Return the (x, y) coordinate for the center point of the cell that contains the specified text.  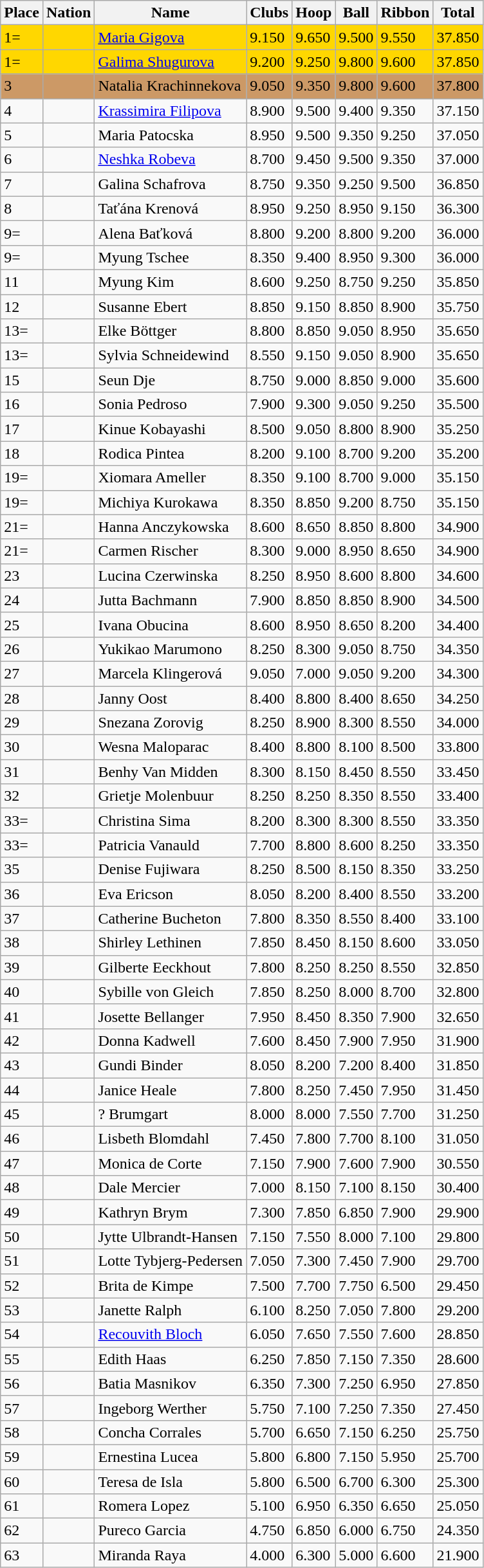
24.350 (458, 1531)
Pureco Garcia (171, 1531)
7.200 (357, 1065)
Carmen Rischer (171, 551)
5 (22, 135)
52 (22, 1286)
Eva Ericson (171, 894)
Name (171, 13)
31.900 (458, 1041)
Grietje Molenbuur (171, 796)
34.300 (458, 673)
21.900 (458, 1555)
Alena Baťková (171, 233)
38 (22, 943)
40 (22, 992)
12 (22, 307)
Ball (357, 13)
Shirley Lethinen (171, 943)
7.650 (314, 1335)
33.400 (458, 796)
34.400 (458, 624)
25.050 (458, 1506)
Snezana Zorovig (171, 723)
33.200 (458, 894)
Ernestina Lucea (171, 1457)
29.900 (458, 1212)
Place (22, 13)
35 (22, 870)
Sonia Pedroso (171, 405)
9.550 (405, 37)
Nation (68, 13)
55 (22, 1359)
Miranda Raya (171, 1555)
31 (22, 772)
Romera Lopez (171, 1506)
33.050 (458, 943)
28.600 (458, 1359)
5.700 (269, 1432)
Xiomara Ameller (171, 478)
37.150 (458, 111)
7.500 (269, 1286)
33.250 (458, 870)
9.450 (314, 160)
27.850 (458, 1383)
5.100 (269, 1506)
Catherine Bucheton (171, 918)
5.000 (357, 1555)
32.850 (458, 967)
Kathryn Brym (171, 1212)
Ivana Obucina (171, 624)
6.800 (314, 1457)
27 (22, 673)
28.850 (458, 1335)
Clubs (269, 13)
Hoop (314, 13)
Total (458, 13)
37.000 (458, 160)
Ingeborg Werther (171, 1408)
Patricia Vanauld (171, 845)
25.300 (458, 1481)
37 (22, 918)
30.400 (458, 1188)
16 (22, 405)
28 (22, 698)
Josette Bellanger (171, 1016)
41 (22, 1016)
33.450 (458, 772)
15 (22, 380)
6 (22, 160)
Wesna Maloparac (171, 747)
25.750 (458, 1432)
34.000 (458, 723)
Galima Shugurova (171, 62)
Edith Haas (171, 1359)
Natalia Krachinnekova (171, 86)
35.200 (458, 453)
61 (22, 1506)
Maria Patocska (171, 135)
8 (22, 208)
17 (22, 429)
34.350 (458, 649)
36 (22, 894)
Elke Böttger (171, 331)
Yukikao Marumono (171, 649)
Recouvith Bloch (171, 1335)
Michiya Kurokawa (171, 502)
4.000 (269, 1555)
25.700 (458, 1457)
31.250 (458, 1115)
Neshka Robeva (171, 160)
Lucina Czerwinska (171, 576)
Gundi Binder (171, 1065)
43 (22, 1065)
Marcela Klingerová (171, 673)
32.650 (458, 1016)
62 (22, 1531)
Sybille von Gleich (171, 992)
Hanna Anczykowska (171, 527)
33.100 (458, 918)
24 (22, 600)
33.800 (458, 747)
50 (22, 1237)
35.500 (458, 405)
32 (22, 796)
Myung Kim (171, 282)
35.850 (458, 282)
Susanne Ebert (171, 307)
23 (22, 576)
44 (22, 1090)
Teresa de Isla (171, 1481)
27.450 (458, 1408)
Kinue Kobayashi (171, 429)
Donna Kadwell (171, 1041)
58 (22, 1432)
35.600 (458, 380)
Jutta Bachmann (171, 600)
6.000 (357, 1531)
4 (22, 111)
7.750 (357, 1286)
Monica de Corte (171, 1163)
Batia Masnikov (171, 1383)
59 (22, 1457)
29.450 (458, 1286)
47 (22, 1163)
49 (22, 1212)
53 (22, 1310)
32.800 (458, 992)
37.050 (458, 135)
Christina Sima (171, 821)
48 (22, 1188)
29.800 (458, 1237)
Benhy Van Midden (171, 772)
37.800 (458, 86)
Sylvia Schneidewind (171, 356)
Maria Gigova (171, 37)
4.750 (269, 1531)
31.050 (458, 1139)
Myung Tschee (171, 257)
26 (22, 649)
63 (22, 1555)
7 (22, 184)
34.600 (458, 576)
46 (22, 1139)
6.100 (269, 1310)
35.250 (458, 429)
42 (22, 1041)
Concha Corrales (171, 1432)
56 (22, 1383)
30 (22, 747)
6.700 (357, 1481)
31.850 (458, 1065)
9.650 (314, 37)
5.950 (405, 1457)
6.600 (405, 1555)
Ribbon (405, 13)
Lotte Tybjerg-Pedersen (171, 1261)
29 (22, 723)
29.700 (458, 1261)
31.450 (458, 1090)
6.050 (269, 1335)
Jytte Ulbrandt-Hansen (171, 1237)
45 (22, 1115)
39 (22, 967)
5.750 (269, 1408)
6.750 (405, 1531)
Seun Dje (171, 380)
18 (22, 453)
34.250 (458, 698)
60 (22, 1481)
Janny Oost (171, 698)
11 (22, 282)
36.300 (458, 208)
Taťána Krenová (171, 208)
Janette Ralph (171, 1310)
51 (22, 1261)
57 (22, 1408)
29.200 (458, 1310)
Krassimira Filipova (171, 111)
3 (22, 86)
Brita de Kimpe (171, 1286)
Rodica Pintea (171, 453)
35.750 (458, 307)
34.500 (458, 600)
54 (22, 1335)
36.850 (458, 184)
30.550 (458, 1163)
Galina Schafrova (171, 184)
Denise Fujiwara (171, 870)
25 (22, 624)
? Brumgart (171, 1115)
Gilberte Eeckhout (171, 967)
Janice Heale (171, 1090)
Dale Mercier (171, 1188)
Lisbeth Blomdahl (171, 1139)
